Provide the (x, y) coordinate of the cell's center where the given text is located.  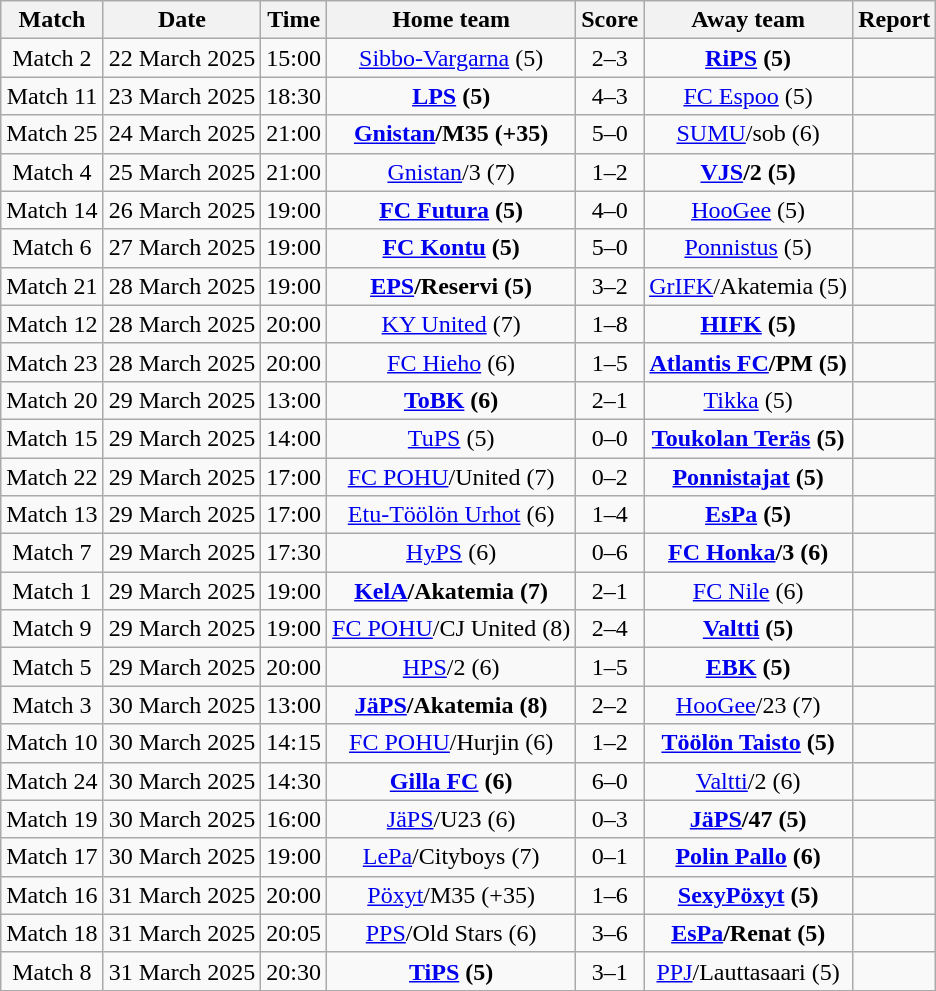
26 March 2025 (182, 210)
EPS/Reservi (5) (452, 286)
Valtti/2 (6) (748, 781)
SexyPöxyt (5) (748, 895)
3–2 (610, 286)
LPS (5) (452, 96)
FC Hieho (6) (452, 362)
Match 8 (52, 971)
FC Futura (5) (452, 210)
Toukolan Teräs (5) (748, 438)
Match 12 (52, 324)
Match 14 (52, 210)
Match 13 (52, 515)
Match 19 (52, 819)
Atlantis FC/PM (5) (748, 362)
1–8 (610, 324)
Match 18 (52, 933)
Valtti (5) (748, 629)
Ponnistus (5) (748, 248)
23 March 2025 (182, 96)
Match 3 (52, 705)
4–3 (610, 96)
FC Kontu (5) (452, 248)
Match 7 (52, 553)
Match 21 (52, 286)
Match 23 (52, 362)
25 March 2025 (182, 172)
FC Nile (6) (748, 591)
KY United (7) (452, 324)
Gilla FC (6) (452, 781)
Töölön Taisto (5) (748, 743)
Ponnistajat (5) (748, 477)
0–6 (610, 553)
4–0 (610, 210)
20:05 (294, 933)
Match 4 (52, 172)
Gnistan/3 (7) (452, 172)
18:30 (294, 96)
HPS/2 (6) (452, 667)
Date (182, 20)
6–0 (610, 781)
2–3 (610, 58)
Match 11 (52, 96)
27 March 2025 (182, 248)
TuPS (5) (452, 438)
FC Honka/3 (6) (748, 553)
Match (52, 20)
15:00 (294, 58)
Report (894, 20)
17:30 (294, 553)
2–4 (610, 629)
HyPS (6) (452, 553)
Match 6 (52, 248)
Match 15 (52, 438)
0–2 (610, 477)
3–6 (610, 933)
Pöxyt/M35 (+35) (452, 895)
3–1 (610, 971)
14:00 (294, 438)
HooGee (5) (748, 210)
Match 25 (52, 134)
EsPa (5) (748, 515)
SUMU/sob (6) (748, 134)
Match 20 (52, 400)
PPJ/Lauttasaari (5) (748, 971)
14:30 (294, 781)
LePa/Cityboys (7) (452, 857)
FC POHU/United (7) (452, 477)
24 March 2025 (182, 134)
FC Espoo (5) (748, 96)
JäPS/47 (5) (748, 819)
Time (294, 20)
JäPS/U23 (6) (452, 819)
0–3 (610, 819)
1–4 (610, 515)
14:15 (294, 743)
1–6 (610, 895)
Match 22 (52, 477)
Tikka (5) (748, 400)
Gnistan/M35 (+35) (452, 134)
Match 1 (52, 591)
HooGee/23 (7) (748, 705)
Polin Pallo (6) (748, 857)
TiPS (5) (452, 971)
JäPS/Akatemia (8) (452, 705)
FC POHU/Hurjin (6) (452, 743)
Match 9 (52, 629)
2–2 (610, 705)
ToBK (6) (452, 400)
FC POHU/CJ United (8) (452, 629)
KelA/Akatemia (7) (452, 591)
Match 5 (52, 667)
Away team (748, 20)
Score (610, 20)
HIFK (5) (748, 324)
Etu-Töölön Urhot (6) (452, 515)
Match 2 (52, 58)
Match 24 (52, 781)
0–0 (610, 438)
Match 17 (52, 857)
Home team (452, 20)
EBK (5) (748, 667)
20:30 (294, 971)
16:00 (294, 819)
GrIFK/Akatemia (5) (748, 286)
Match 10 (52, 743)
0–1 (610, 857)
EsPa/Renat (5) (748, 933)
PPS/Old Stars (6) (452, 933)
22 March 2025 (182, 58)
RiPS (5) (748, 58)
VJS/2 (5) (748, 172)
Sibbo-Vargarna (5) (452, 58)
Match 16 (52, 895)
